Provide the (x, y) coordinate of the cell's center where the given text is located.  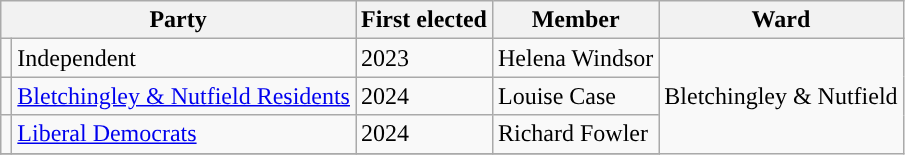
Helena Windsor (575, 58)
Richard Fowler (575, 134)
Bletchingley & Nutfield Residents (184, 96)
Ward (781, 20)
Party (178, 20)
Member (575, 20)
Liberal Democrats (184, 134)
Bletchingley & Nutfield (781, 96)
First elected (424, 20)
2023 (424, 58)
Independent (184, 58)
Louise Case (575, 96)
